For the text-containing cell, return its midpoint in [X, Y] coordinate format. 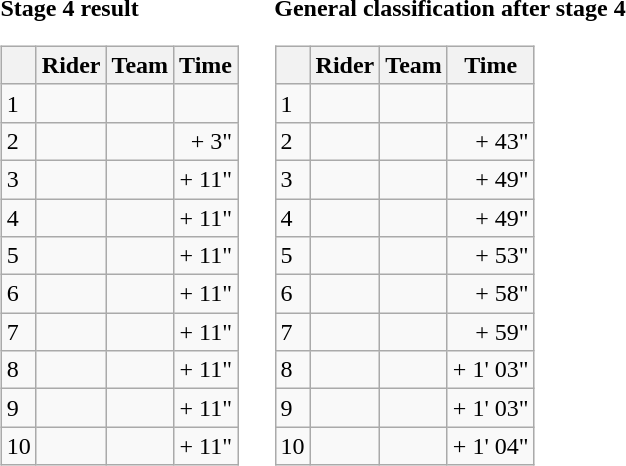
+ 53" [490, 256]
+ 1' 04" [490, 446]
+ 43" [490, 141]
+ 3" [206, 141]
+ 59" [490, 332]
+ 58" [490, 294]
